Detect which cell encompasses the target text, then output its [X, Y] center coordinate. 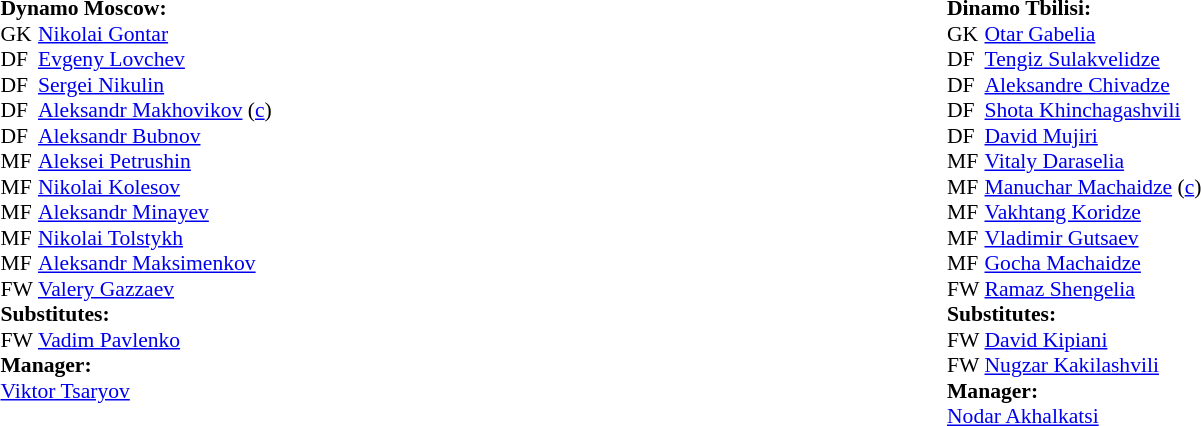
Viktor Tsaryov [136, 391]
Nikolai Gontar [155, 34]
Aleksandr Makhovikov (c) [155, 111]
Sergei Nikulin [155, 85]
Tengiz Sulakvelidze [1092, 59]
Evgeny Lovchev [155, 59]
Vladimir Gutsaev [1092, 238]
David Kipiani [1092, 340]
Gocha Machaidze [1092, 263]
David Mujiri [1092, 136]
Vadim Pavlenko [155, 340]
Aleksandr Minayev [155, 213]
Aleksandr Maksimenkov [155, 263]
Nikolai Kolesov [155, 187]
Otar Gabelia [1092, 34]
Aleksei Petrushin [155, 161]
Valery Gazzaev [155, 289]
Shota Khinchagashvili [1092, 111]
Nikolai Tolstykh [155, 238]
Vakhtang Koridze [1092, 213]
Aleksandre Chivadze [1092, 85]
Aleksandr Bubnov [155, 136]
Nugzar Kakilashvili [1092, 365]
Ramaz Shengelia [1092, 289]
Manuchar Machaidze (c) [1092, 187]
Vitaly Daraselia [1092, 161]
